Provide the (X, Y) coordinate of the cell's center where the given text is located.  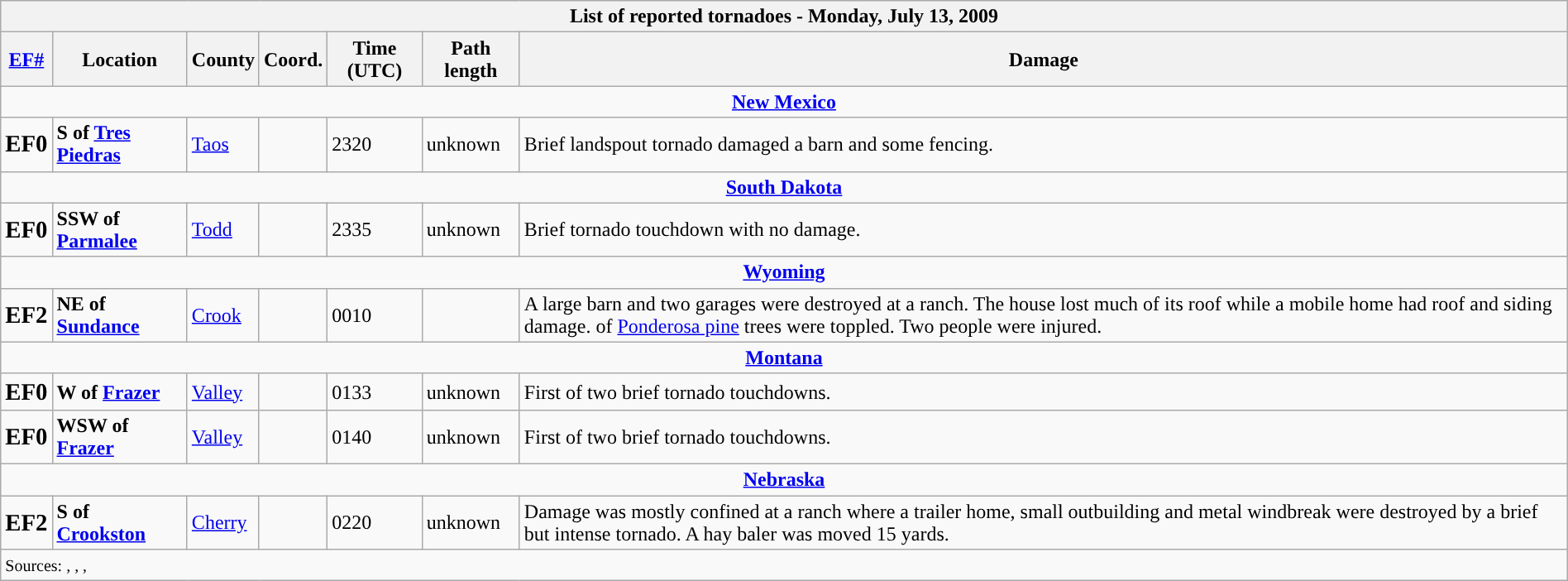
List of reported tornadoes - Monday, July 13, 2009 (784, 17)
0133 (375, 391)
Crook (223, 315)
Damage (1044, 60)
EF# (26, 60)
SSW of Parmalee (119, 230)
Location (119, 60)
Brief landspout tornado damaged a barn and some fencing. (1044, 144)
0220 (375, 521)
Montana (784, 358)
WSW of Frazer (119, 437)
2335 (375, 230)
Sources: , , , (784, 565)
Brief tornado touchdown with no damage. (1044, 230)
0140 (375, 437)
Nebraska (784, 479)
0010 (375, 315)
S of Tres Piedras (119, 144)
South Dakota (784, 187)
2320 (375, 144)
Taos (223, 144)
Time (UTC) (375, 60)
S of Crookston (119, 521)
Coord. (293, 60)
Wyoming (784, 272)
Cherry (223, 521)
Path length (471, 60)
County (223, 60)
NE of Sundance (119, 315)
W of Frazer (119, 391)
New Mexico (784, 102)
Todd (223, 230)
